Locate the cell with the specified text and output its [x, y] center coordinate. 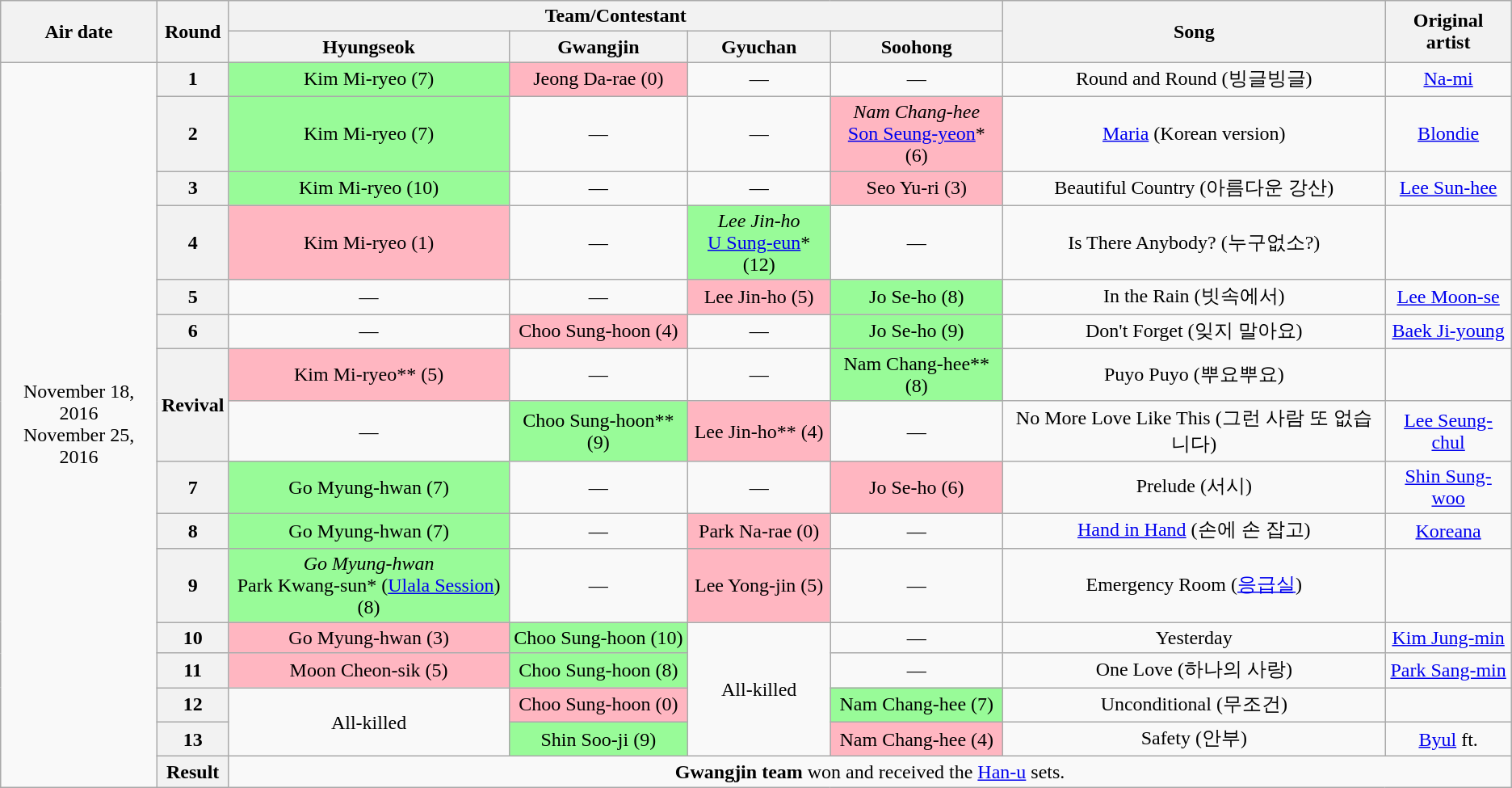
Lee Yong-jin (5) [759, 585]
6 [192, 331]
Moon Cheon-sik (5) [369, 671]
Puyo Puyo (뿌요뿌요) [1194, 375]
Choo Sung-hoon** (9) [598, 431]
Soohong [917, 47]
Lee Jin-ho** (4) [759, 431]
Nam Chang-hee (4) [917, 739]
8 [192, 530]
4 [192, 242]
Jo Se-ho (8) [917, 297]
Jo Se-ho (9) [917, 331]
Lee Seung-chul [1448, 431]
Hyungseok [369, 47]
One Love (하나의 사랑) [1194, 671]
Beautiful Country (아름다운 강산) [1194, 189]
Kim Jung-min [1448, 638]
7 [192, 487]
9 [192, 585]
1 [192, 79]
3 [192, 189]
Original artist [1448, 32]
Emergency Room (응급실) [1194, 585]
Maria (Korean version) [1194, 133]
Result [192, 772]
Gwangjin [598, 47]
Choo Sung-hoon (0) [598, 705]
Kim Mi-ryeo (10) [369, 189]
Shin Soo-ji (9) [598, 739]
November 18, 2016November 25, 2016 [79, 425]
Nam Chang-hee** (8) [917, 375]
Safety (안부) [1194, 739]
Jo Se-ho (6) [917, 487]
Na-mi [1448, 79]
In the Rain (빗속에서) [1194, 297]
Lee Moon-se [1448, 297]
Nam Chang-hee (7) [917, 705]
Nam Chang-heeSon Seung-yeon* (6) [917, 133]
2 [192, 133]
Baek Ji-young [1448, 331]
Prelude (서시) [1194, 487]
Byul ft. [1448, 739]
Kim Mi-ryeo** (5) [369, 375]
No More Love Like This (그런 사람 또 없습니다) [1194, 431]
Lee Jin-hoU Sung-eun* (12) [759, 242]
Go Myung-hwan (3) [369, 638]
Hand in Hand (손에 손 잡고) [1194, 530]
Choo Sung-hoon (10) [598, 638]
Shin Sung-woo [1448, 487]
Gwangjin team won and received the Han-u sets. [870, 772]
Blondie [1448, 133]
11 [192, 671]
Park Na-rae (0) [759, 530]
Seo Yu-ri (3) [917, 189]
Team/Contestant [615, 16]
Revival [192, 404]
Go Myung-hwanPark Kwang-sun* (Ulala Session) (8) [369, 585]
Yesterday [1194, 638]
Park Sang-min [1448, 671]
Lee Jin-ho (5) [759, 297]
Gyuchan [759, 47]
13 [192, 739]
Don't Forget (잊지 말아요) [1194, 331]
12 [192, 705]
Is There Anybody? (누구없소?) [1194, 242]
Air date [79, 32]
10 [192, 638]
Song [1194, 32]
Lee Sun-hee [1448, 189]
Round [192, 32]
Koreana [1448, 530]
Round and Round (빙글빙글) [1194, 79]
Unconditional (무조건) [1194, 705]
5 [192, 297]
Choo Sung-hoon (8) [598, 671]
Kim Mi-ryeo (1) [369, 242]
Jeong Da-rae (0) [598, 79]
Choo Sung-hoon (4) [598, 331]
